Search for the cell housing the specified text and yield its [X, Y] center coordinate. 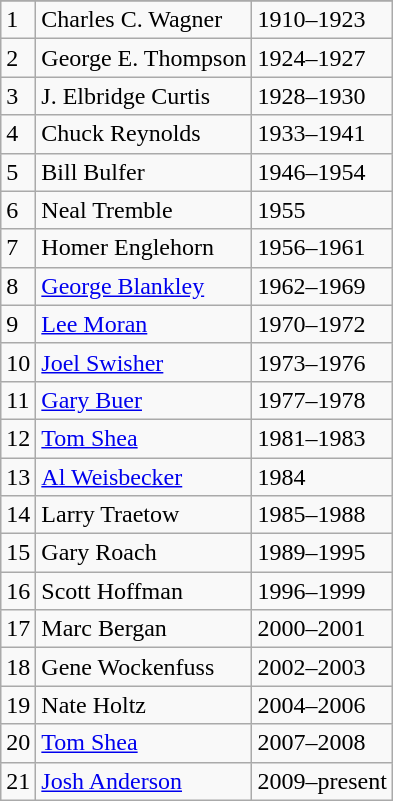
Gary Roach [144, 553]
Larry Traetow [144, 515]
Lee Moran [144, 324]
1933–1941 [322, 134]
1910–1923 [322, 20]
Josh Anderson [144, 781]
1970–1972 [322, 324]
17 [18, 629]
1962–1969 [322, 286]
8 [18, 286]
7 [18, 248]
2 [18, 58]
1956–1961 [322, 248]
5 [18, 172]
15 [18, 553]
2000–2001 [322, 629]
19 [18, 705]
Joel Swisher [144, 362]
Bill Bulfer [144, 172]
12 [18, 438]
1977–1978 [322, 400]
18 [18, 667]
Gene Wockenfuss [144, 667]
1996–1999 [322, 591]
21 [18, 781]
1985–1988 [322, 515]
1928–1930 [322, 96]
1924–1927 [322, 58]
Charles C. Wagner [144, 20]
Gary Buer [144, 400]
George Blankley [144, 286]
3 [18, 96]
16 [18, 591]
14 [18, 515]
1955 [322, 210]
2009–present [322, 781]
Scott Hoffman [144, 591]
9 [18, 324]
6 [18, 210]
2007–2008 [322, 743]
1973–1976 [322, 362]
Homer Englehorn [144, 248]
J. Elbridge Curtis [144, 96]
Nate Holtz [144, 705]
20 [18, 743]
4 [18, 134]
2004–2006 [322, 705]
1 [18, 20]
1984 [322, 477]
George E. Thompson [144, 58]
13 [18, 477]
10 [18, 362]
11 [18, 400]
Marc Bergan [144, 629]
2002–2003 [322, 667]
Al Weisbecker [144, 477]
1989–1995 [322, 553]
1981–1983 [322, 438]
Neal Tremble [144, 210]
Chuck Reynolds [144, 134]
1946–1954 [322, 172]
